Pinpoint the cell where the given text exists, returning its [x, y] midpoint coordinate. 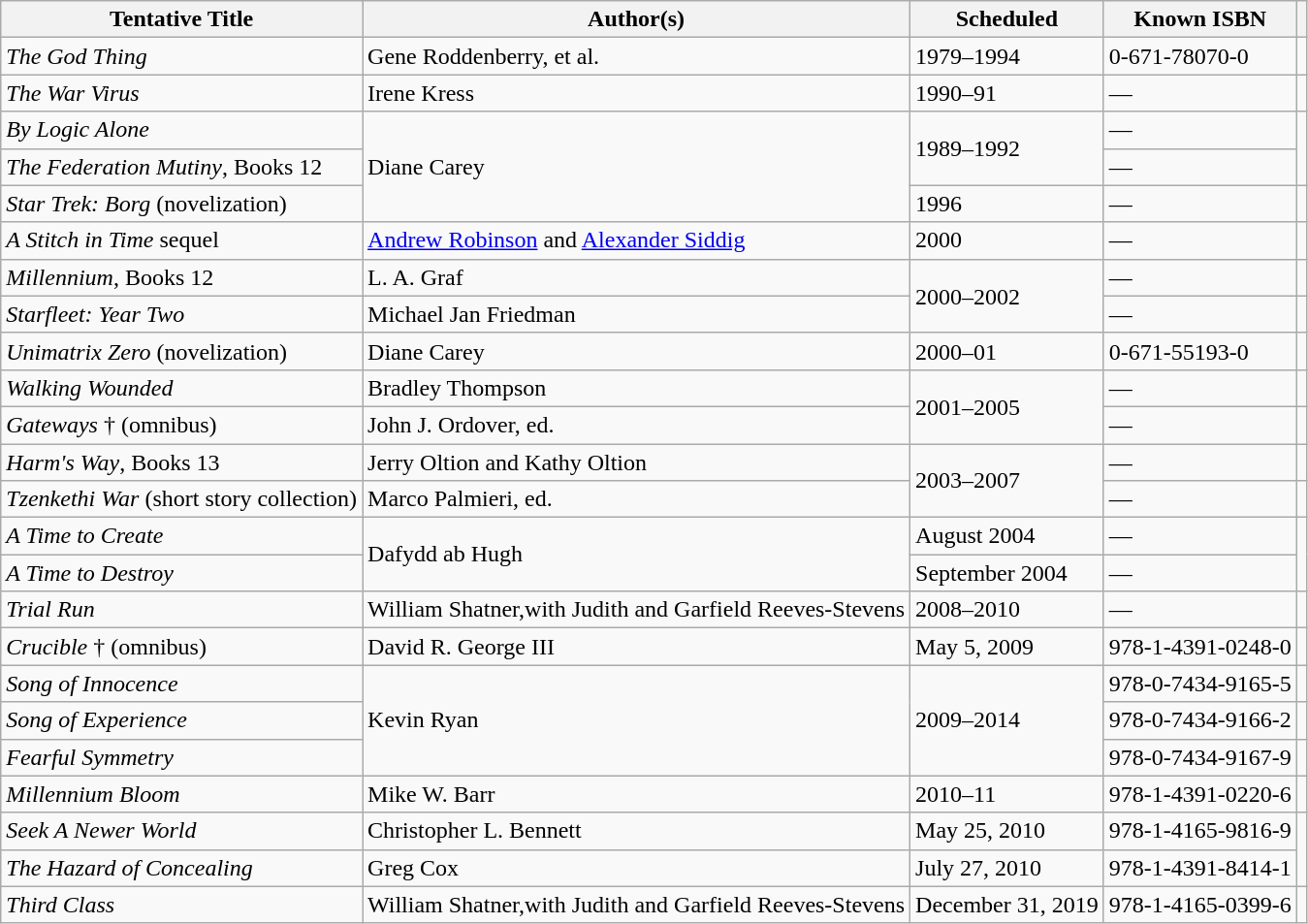
Irene Kress [636, 93]
May 5, 2009 [1007, 647]
2000–01 [1007, 351]
Unimatrix Zero (novelization) [182, 351]
The Hazard of Concealing [182, 868]
A Stitch in Time sequel [182, 240]
978-1-4165-0399-6 [1200, 905]
July 27, 2010 [1007, 868]
Tzenkethi War (short story collection) [182, 499]
Michael Jan Friedman [636, 314]
Starfleet: Year Two [182, 314]
Gateways † (omnibus) [182, 425]
August 2004 [1007, 536]
2010–11 [1007, 794]
L. A. Graf [636, 277]
Greg Cox [636, 868]
2000–2002 [1007, 296]
September 2004 [1007, 573]
1996 [1007, 204]
Kevin Ryan [636, 720]
Trial Run [182, 610]
Song of Experience [182, 720]
978-1-4391-0220-6 [1200, 794]
David R. George III [636, 647]
1989–1992 [1007, 148]
Bradley Thompson [636, 388]
978-0-7434-9166-2 [1200, 720]
Seek A Newer World [182, 831]
1979–1994 [1007, 56]
Song of Innocence [182, 684]
Gene Roddenberry, et al. [636, 56]
Jerry Oltion and Kathy Oltion [636, 462]
Fearful Symmetry [182, 757]
978-0-7434-9165-5 [1200, 684]
2001–2005 [1007, 406]
Known ISBN [1200, 19]
Author(s) [636, 19]
0-671-78070-0 [1200, 56]
Millennium, Books 12 [182, 277]
Dafydd ab Hugh [636, 555]
0-671-55193-0 [1200, 351]
May 25, 2010 [1007, 831]
By Logic Alone [182, 130]
Star Trek: Borg (novelization) [182, 204]
2003–2007 [1007, 481]
The God Thing [182, 56]
Tentative Title [182, 19]
Third Class [182, 905]
978-1-4391-0248-0 [1200, 647]
Crucible † (omnibus) [182, 647]
Marco Palmieri, ed. [636, 499]
Christopher L. Bennett [636, 831]
978-1-4165-9816-9 [1200, 831]
Mike W. Barr [636, 794]
1990–91 [1007, 93]
Andrew Robinson and Alexander Siddig [636, 240]
The War Virus [182, 93]
2008–2010 [1007, 610]
Millennium Bloom [182, 794]
Walking Wounded [182, 388]
978-0-7434-9167-9 [1200, 757]
Harm's Way, Books 13 [182, 462]
December 31, 2019 [1007, 905]
978-1-4391-8414-1 [1200, 868]
A Time to Create [182, 536]
Scheduled [1007, 19]
2009–2014 [1007, 720]
The Federation Mutiny, Books 12 [182, 167]
A Time to Destroy [182, 573]
John J. Ordover, ed. [636, 425]
2000 [1007, 240]
